Provide the [X, Y] coordinate of the cell's center where the given text is located.  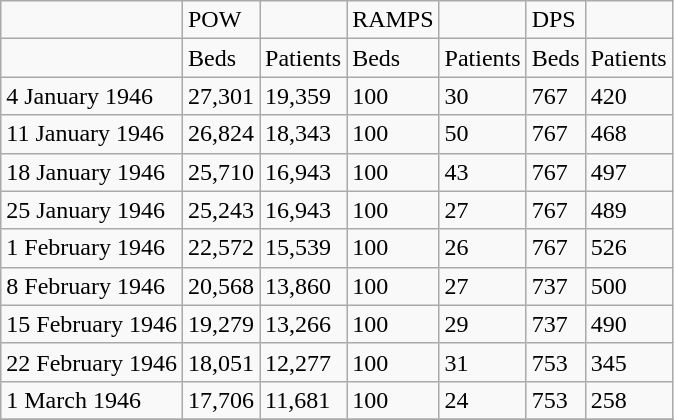
22,572 [220, 248]
489 [628, 210]
13,860 [304, 286]
258 [628, 400]
26 [482, 248]
12,277 [304, 362]
25,710 [220, 172]
30 [482, 96]
27,301 [220, 96]
18,051 [220, 362]
25,243 [220, 210]
4 January 1946 [92, 96]
RAMPS [393, 20]
11,681 [304, 400]
15 February 1946 [92, 324]
19,359 [304, 96]
29 [482, 324]
500 [628, 286]
490 [628, 324]
1 March 1946 [92, 400]
17,706 [220, 400]
15,539 [304, 248]
25 January 1946 [92, 210]
18,343 [304, 134]
8 February 1946 [92, 286]
31 [482, 362]
43 [482, 172]
468 [628, 134]
19,279 [220, 324]
DPS [556, 20]
13,266 [304, 324]
50 [482, 134]
24 [482, 400]
26,824 [220, 134]
18 January 1946 [92, 172]
22 February 1946 [92, 362]
420 [628, 96]
497 [628, 172]
11 January 1946 [92, 134]
526 [628, 248]
1 February 1946 [92, 248]
345 [628, 362]
POW [220, 20]
20,568 [220, 286]
